Return [X, Y] of the center of cell containing provided text 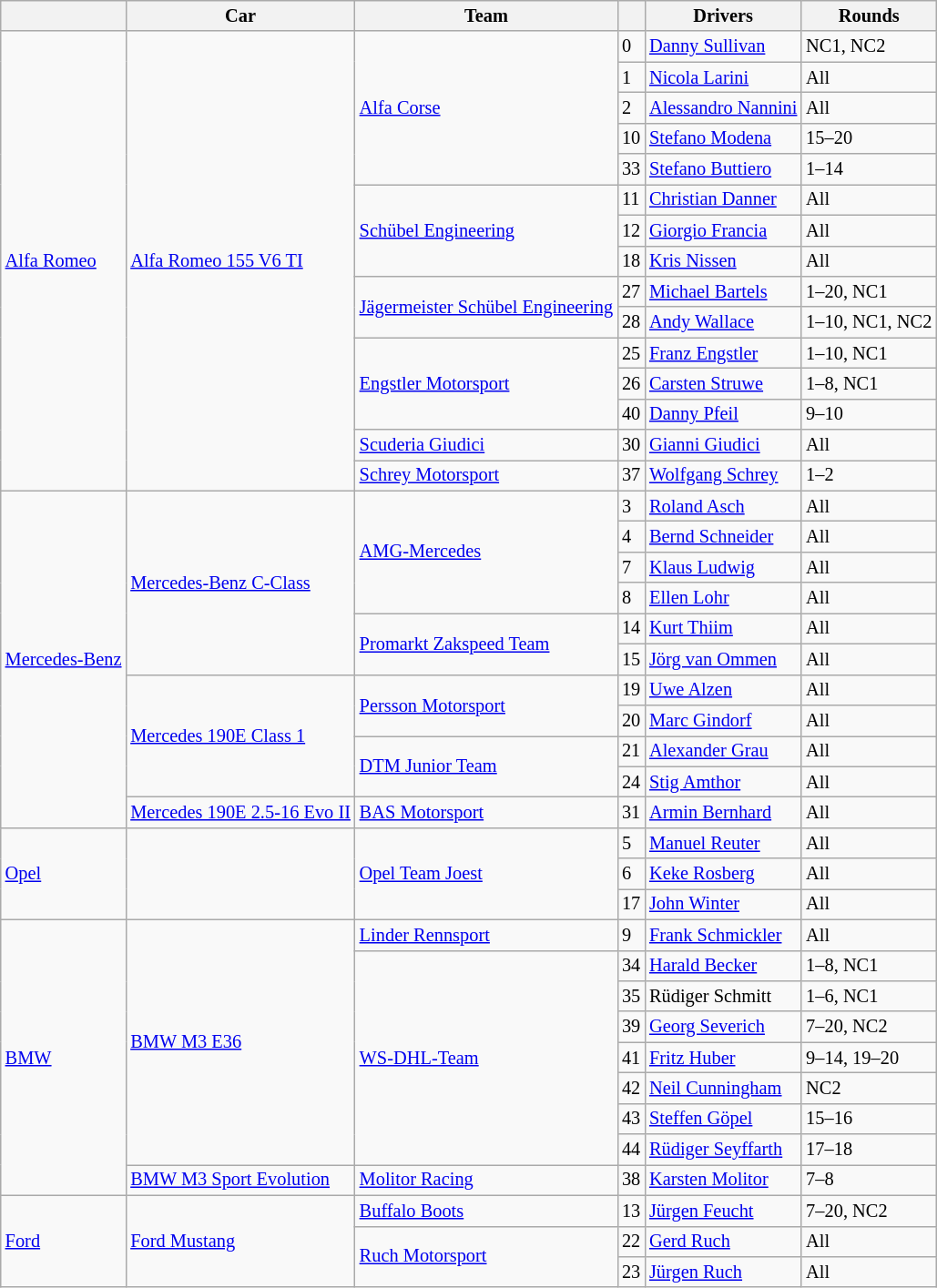
1–10, NC1 [869, 353]
Keke Rosberg [723, 874]
Steffen Göpel [723, 1119]
Alfa Corse [486, 107]
Jürgen Feucht [723, 1211]
John Winter [723, 904]
Stig Amthor [723, 782]
Ruch Motorsport [486, 1256]
Manuel Reuter [723, 843]
Engstler Motorsport [486, 384]
10 [631, 138]
1–14 [869, 169]
Alexander Grau [723, 751]
Molitor Racing [486, 1180]
15 [631, 659]
43 [631, 1119]
Ellen Lohr [723, 598]
Fritz Huber [723, 1058]
Roland Asch [723, 506]
35 [631, 996]
30 [631, 445]
Georg Severich [723, 1027]
7–8 [869, 1180]
Kurt Thiim [723, 628]
Jörg van Ommen [723, 659]
Wolfgang Schrey [723, 475]
Franz Engstler [723, 353]
Carsten Struwe [723, 383]
Uwe Alzen [723, 690]
15–16 [869, 1119]
Michael Bartels [723, 291]
Mercedes-Benz C-Class [240, 583]
Persson Motorsport [486, 705]
1–6, NC1 [869, 996]
Car [240, 15]
Promarkt Zakspeed Team [486, 643]
0 [631, 46]
Nicola Larini [723, 77]
Neil Cunningham [723, 1088]
Alessandro Nannini [723, 107]
Danny Pfeil [723, 414]
NC2 [869, 1088]
20 [631, 720]
Harald Becker [723, 966]
19 [631, 690]
38 [631, 1180]
Giorgio Francia [723, 230]
1–20, NC1 [869, 291]
Team [486, 15]
WS-DHL-Team [486, 1058]
Frank Schmickler [723, 935]
Schrey Motorsport [486, 475]
Stefano Modena [723, 138]
Gerd Ruch [723, 1242]
12 [631, 230]
Andy Wallace [723, 322]
Scuderia Giudici [486, 445]
9–10 [869, 414]
Marc Gindorf [723, 720]
1–10, NC1, NC2 [869, 322]
9–14, 19–20 [869, 1058]
39 [631, 1027]
44 [631, 1150]
Rüdiger Schmitt [723, 996]
Klaus Ludwig [723, 567]
15–20 [869, 138]
Drivers [723, 15]
3 [631, 506]
Mercedes 190E Class 1 [240, 735]
27 [631, 291]
41 [631, 1058]
Opel [64, 874]
2 [631, 107]
26 [631, 383]
7 [631, 567]
BMW M3 Sport Evolution [240, 1180]
17–18 [869, 1150]
24 [631, 782]
40 [631, 414]
Christian Danner [723, 199]
33 [631, 169]
Buffalo Boots [486, 1211]
13 [631, 1211]
BMW M3 E36 [240, 1041]
AMG-Mercedes [486, 552]
4 [631, 536]
Jägermeister Schübel Engineering [486, 306]
BMW [64, 1058]
8 [631, 598]
Linder Rennsport [486, 935]
17 [631, 904]
Opel Team Joest [486, 874]
Rüdiger Seyffarth [723, 1150]
6 [631, 874]
Kris Nissen [723, 261]
5 [631, 843]
Bernd Schneider [723, 536]
Mercedes 190E 2.5-16 Evo II [240, 812]
34 [631, 966]
BAS Motorsport [486, 812]
NC1, NC2 [869, 46]
18 [631, 261]
Ford Mustang [240, 1242]
9 [631, 935]
23 [631, 1272]
22 [631, 1242]
Mercedes-Benz [64, 659]
14 [631, 628]
Ford [64, 1242]
11 [631, 199]
Alfa Romeo [64, 260]
Danny Sullivan [723, 46]
Jürgen Ruch [723, 1272]
Stefano Buttiero [723, 169]
Armin Bernhard [723, 812]
Alfa Romeo 155 V6 TI [240, 260]
Karsten Molitor [723, 1180]
Schübel Engineering [486, 229]
1 [631, 77]
31 [631, 812]
25 [631, 353]
37 [631, 475]
28 [631, 322]
Gianni Giudici [723, 445]
42 [631, 1088]
Rounds [869, 15]
21 [631, 751]
DTM Junior Team [486, 766]
1–2 [869, 475]
